Scan for the cell matching the given text and deliver its (X, Y) coordinate at center. 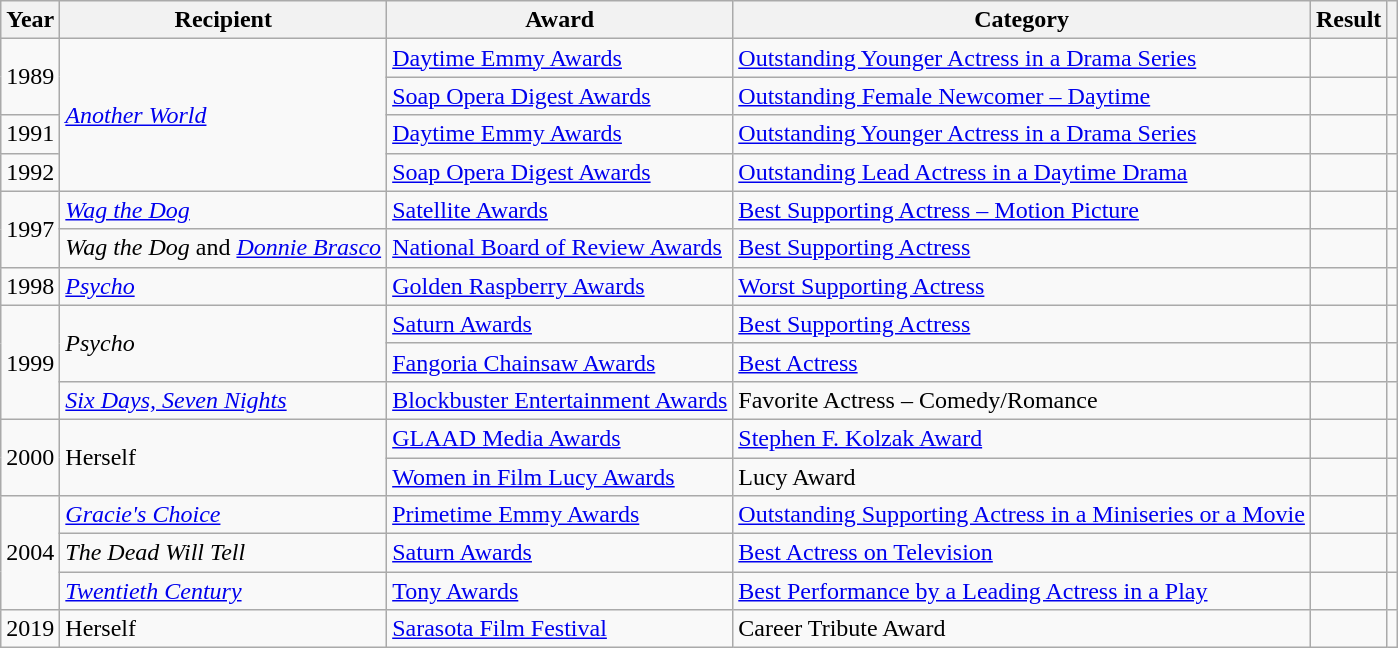
Favorite Actress – Comedy/Romance (1022, 400)
Recipient (224, 20)
Blockbuster Entertainment Awards (560, 400)
Lucy Award (1022, 477)
Best Performance by a Leading Actress in a Play (1022, 591)
Sarasota Film Festival (560, 629)
Tony Awards (560, 591)
Golden Raspberry Awards (560, 286)
Best Supporting Actress – Motion Picture (1022, 210)
GLAAD Media Awards (560, 438)
Satellite Awards (560, 210)
1989 (30, 77)
Gracie's Choice (224, 515)
Worst Supporting Actress (1022, 286)
Twentieth Century (224, 591)
Category (1022, 20)
Award (560, 20)
Result (1348, 20)
1991 (30, 134)
The Dead Will Tell (224, 553)
1999 (30, 362)
National Board of Review Awards (560, 248)
Wag the Dog and Donnie Brasco (224, 248)
Primetime Emmy Awards (560, 515)
1998 (30, 286)
Career Tribute Award (1022, 629)
Best Actress (1022, 362)
2019 (30, 629)
1992 (30, 172)
Stephen F. Kolzak Award (1022, 438)
Another World (224, 115)
2000 (30, 457)
Wag the Dog (224, 210)
2004 (30, 553)
Six Days, Seven Nights (224, 400)
Outstanding Lead Actress in a Daytime Drama (1022, 172)
Outstanding Supporting Actress in a Miniseries or a Movie (1022, 515)
1997 (30, 229)
Best Actress on Television (1022, 553)
Fangoria Chainsaw Awards (560, 362)
Outstanding Female Newcomer – Daytime (1022, 96)
Women in Film Lucy Awards (560, 477)
Year (30, 20)
